Determine the [x, y] coordinate at the center of the cell enclosing the given text.  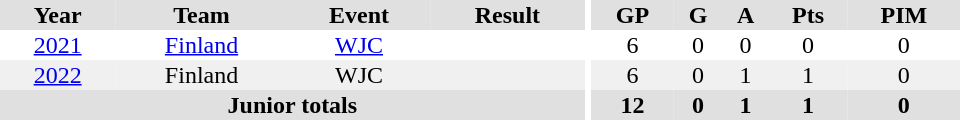
Pts [808, 15]
Result [507, 15]
Year [58, 15]
PIM [904, 15]
Team [202, 15]
Junior totals [292, 105]
Event [359, 15]
A [746, 15]
2022 [58, 75]
12 [632, 105]
GP [632, 15]
2021 [58, 45]
G [698, 15]
